For the text-containing cell, return its midpoint in (X, Y) coordinate format. 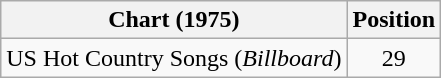
US Hot Country Songs (Billboard) (174, 58)
Chart (1975) (174, 20)
29 (394, 58)
Position (394, 20)
